Search for the cell housing the specified text and yield its (x, y) center coordinate. 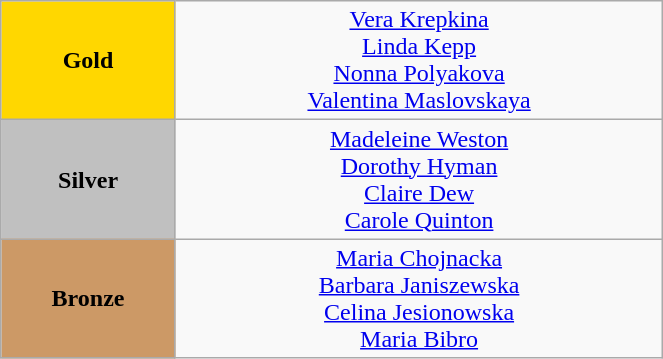
Vera KrepkinaLinda KeppNonna PolyakovaValentina Maslovskaya (418, 60)
Bronze (88, 298)
Maria ChojnackaBarbara JaniszewskaCelina JesionowskaMaria Bibro (418, 298)
Gold (88, 60)
Madeleine WestonDorothy HymanClaire DewCarole Quinton (418, 180)
Silver (88, 180)
